Detect which cell encompasses the target text, then output its [x, y] center coordinate. 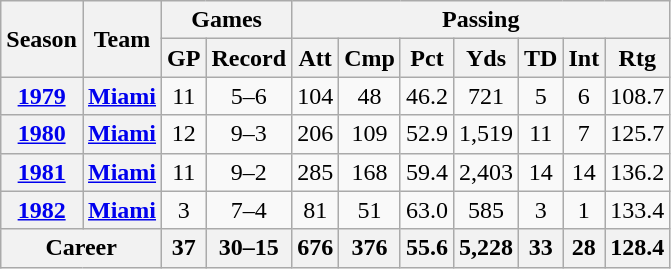
Int [584, 58]
5 [541, 96]
1981 [42, 172]
6 [584, 96]
9–3 [249, 134]
676 [316, 248]
Career [82, 248]
33 [541, 248]
585 [486, 210]
1 [584, 210]
168 [370, 172]
7 [584, 134]
63.0 [426, 210]
Team [122, 39]
28 [584, 248]
GP [184, 58]
376 [370, 248]
1979 [42, 96]
5–6 [249, 96]
Cmp [370, 58]
Rtg [638, 58]
125.7 [638, 134]
Record [249, 58]
Yds [486, 58]
136.2 [638, 172]
30–15 [249, 248]
108.7 [638, 96]
46.2 [426, 96]
Season [42, 39]
104 [316, 96]
1980 [42, 134]
Games [227, 20]
2,403 [486, 172]
133.4 [638, 210]
55.6 [426, 248]
Passing [481, 20]
7–4 [249, 210]
206 [316, 134]
9–2 [249, 172]
TD [541, 58]
48 [370, 96]
1982 [42, 210]
81 [316, 210]
51 [370, 210]
Pct [426, 58]
59.4 [426, 172]
109 [370, 134]
285 [316, 172]
128.4 [638, 248]
5,228 [486, 248]
721 [486, 96]
37 [184, 248]
52.9 [426, 134]
12 [184, 134]
1,519 [486, 134]
Att [316, 58]
